Locate the cell with the specified text and output its (X, Y) center coordinate. 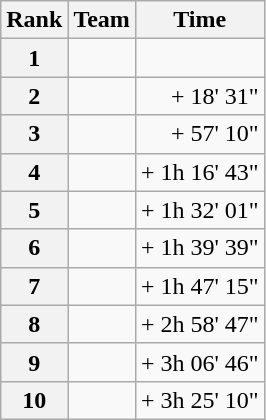
+ 1h 16' 43" (200, 172)
2 (34, 96)
+ 3h 25' 10" (200, 400)
5 (34, 210)
4 (34, 172)
+ 1h 47' 15" (200, 286)
+ 1h 39' 39" (200, 248)
Team (102, 20)
Time (200, 20)
6 (34, 248)
9 (34, 362)
+ 18' 31" (200, 96)
+ 3h 06' 46" (200, 362)
+ 1h 32' 01" (200, 210)
+ 57' 10" (200, 134)
Rank (34, 20)
7 (34, 286)
8 (34, 324)
1 (34, 58)
+ 2h 58' 47" (200, 324)
3 (34, 134)
10 (34, 400)
